Scan for the cell matching the given text and deliver its [x, y] coordinate at center. 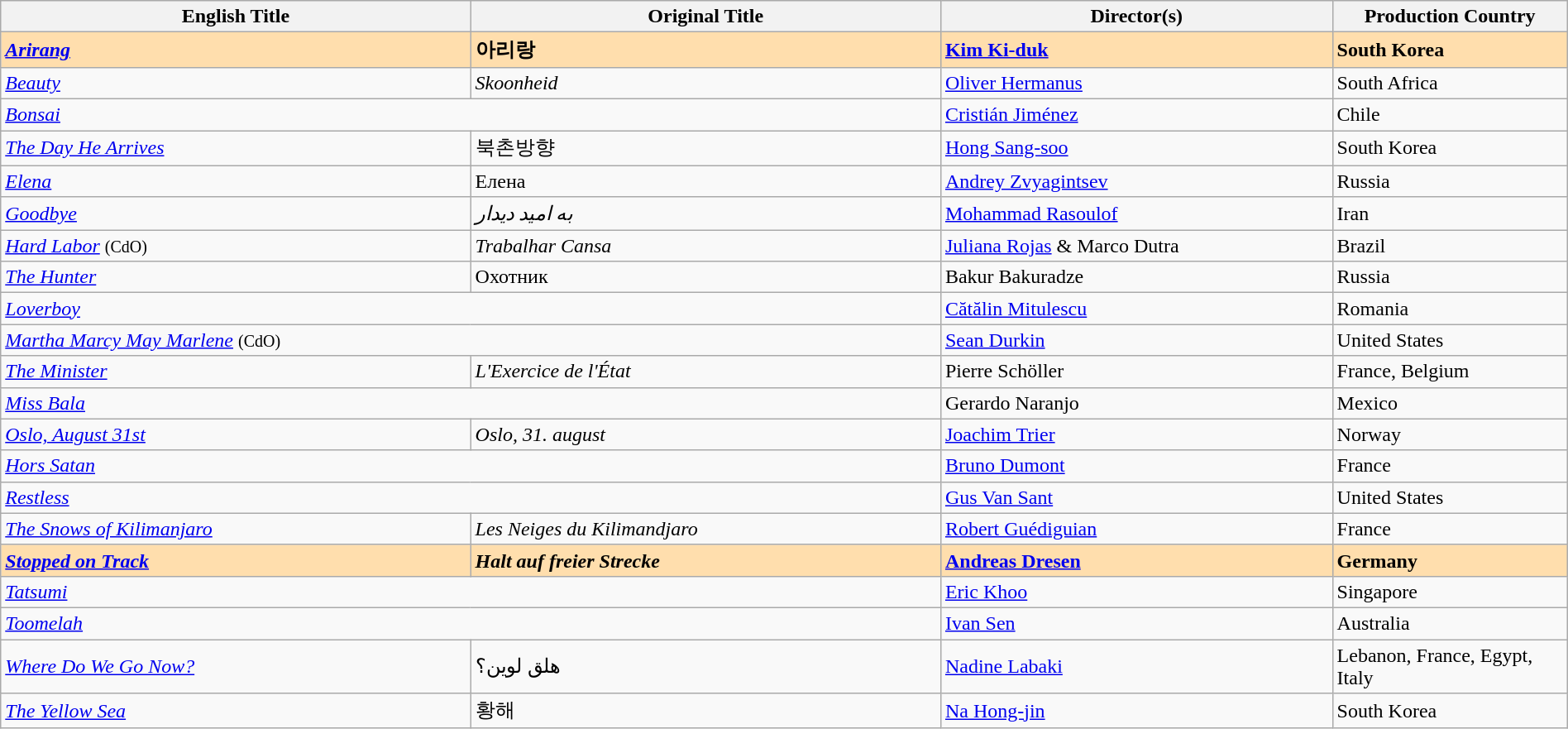
The Minister [236, 372]
Kim Ki-duk [1136, 50]
Juliana Rojas & Marco Dutra [1136, 246]
Romania [1450, 309]
Germany [1450, 560]
The Day He Arrives [236, 149]
Arirang [236, 50]
Bruno Dumont [1136, 466]
Restless [471, 497]
Halt auf freier Strecke [705, 560]
Hong Sang-soo [1136, 149]
Andreas Dresen [1136, 560]
The Snows of Kilimanjaro [236, 529]
Na Hong-jin [1136, 712]
Gus Van Sant [1136, 497]
Andrey Zvyagintsev [1136, 181]
Norway [1450, 434]
Martha Marcy May Marlene (CdO) [471, 340]
Pierre Schöller [1136, 372]
Cătălin Mitulescu [1136, 309]
Oliver Hermanus [1136, 83]
هلق لوين؟ [705, 665]
Ivan Sen [1136, 623]
Bonsai [471, 114]
아리랑 [705, 50]
Joachim Trier [1136, 434]
Oslo, 31. august [705, 434]
Australia [1450, 623]
Director(s) [1136, 17]
به امید دیدار [705, 213]
Trabalhar Cansa [705, 246]
Mexico [1450, 403]
Brazil [1450, 246]
L'Exercice de l'État [705, 372]
Miss Bala [471, 403]
Cristián Jiménez [1136, 114]
Hard Labor (CdO) [236, 246]
Loverboy [471, 309]
English Title [236, 17]
Singapore [1450, 592]
Les Neiges du Kilimandjaro [705, 529]
Stopped on Track [236, 560]
Skoonheid [705, 83]
Production Country [1450, 17]
Gerardo Naranjo [1136, 403]
Toomelah [471, 623]
Original Title [705, 17]
Eric Khoo [1136, 592]
Hors Satan [471, 466]
Oslo, August 31st [236, 434]
Chile [1450, 114]
Охотник [705, 277]
북촌방향 [705, 149]
Elena [236, 181]
Елена [705, 181]
Lebanon, France, Egypt, Italy [1450, 665]
France, Belgium [1450, 372]
The Hunter [236, 277]
Goodbye [236, 213]
South Africa [1450, 83]
Tatsumi [471, 592]
Where Do We Go Now? [236, 665]
Sean Durkin [1136, 340]
황해 [705, 712]
Beauty [236, 83]
Robert Guédiguian [1136, 529]
Nadine Labaki [1136, 665]
Iran [1450, 213]
Bakur Bakuradze [1136, 277]
Mohammad Rasoulof [1136, 213]
The Yellow Sea [236, 712]
